Output the (x, y) coordinate of the center of the cell containing the given text.  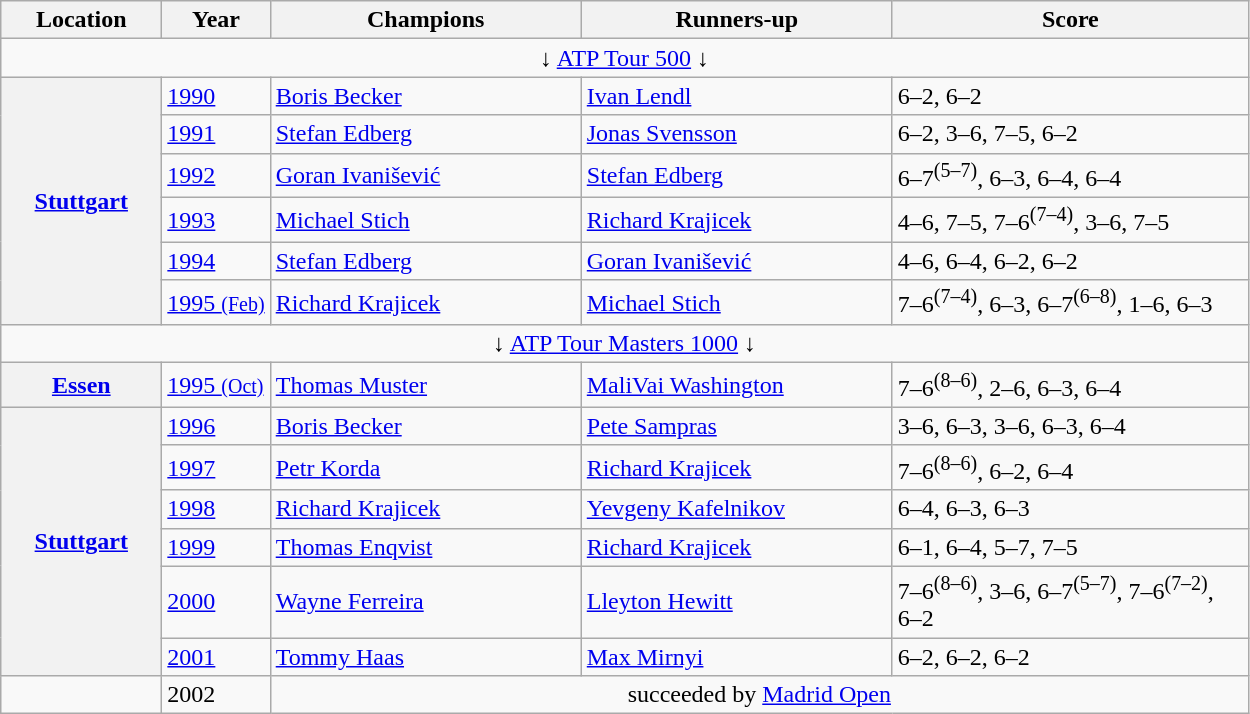
6–7(5–7), 6–3, 6–4, 6–4 (1070, 176)
6–4, 6–3, 6–3 (1070, 509)
Tommy Haas (426, 657)
Max Mirnyi (736, 657)
6–2, 3–6, 7–5, 6–2 (1070, 134)
1992 (216, 176)
Champions (426, 20)
Score (1070, 20)
6–1, 6–4, 5–7, 7–5 (1070, 547)
Jonas Svensson (736, 134)
1997 (216, 468)
Location (82, 20)
1998 (216, 509)
↓ ATP Tour 500 ↓ (625, 58)
1999 (216, 547)
1993 (216, 220)
↓ ATP Tour Masters 1000 ↓ (625, 344)
Lleyton Hewitt (736, 602)
Wayne Ferreira (426, 602)
4–6, 6–4, 6–2, 6–2 (1070, 261)
1996 (216, 426)
3–6, 6–3, 3–6, 6–3, 6–4 (1070, 426)
Yevgeny Kafelnikov (736, 509)
7–6(7–4), 6–3, 6–7(6–8), 1–6, 6–3 (1070, 302)
4–6, 7–5, 7–6(7–4), 3–6, 7–5 (1070, 220)
1991 (216, 134)
2000 (216, 602)
MaliVai Washington (736, 386)
1994 (216, 261)
7–6(8–6), 6–2, 6–4 (1070, 468)
Essen (82, 386)
2002 (216, 695)
Pete Sampras (736, 426)
1995 (Feb) (216, 302)
7–6(8–6), 3–6, 6–7(5–7), 7–6(7–2), 6–2 (1070, 602)
Year (216, 20)
succeeded by Madrid Open (759, 695)
2001 (216, 657)
1990 (216, 96)
1995 (Oct) (216, 386)
Ivan Lendl (736, 96)
7–6(8–6), 2–6, 6–3, 6–4 (1070, 386)
Petr Korda (426, 468)
Thomas Enqvist (426, 547)
Thomas Muster (426, 386)
Runners-up (736, 20)
6–2, 6–2, 6–2 (1070, 657)
6–2, 6–2 (1070, 96)
